Identify which cell holds the provided text, then report its (X, Y) central coordinate. 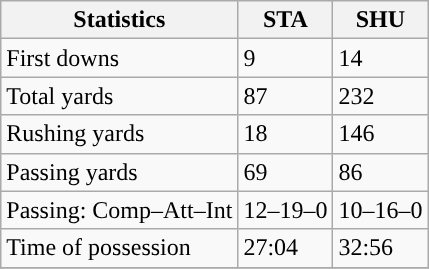
Total yards (120, 96)
SHU (380, 20)
87 (286, 96)
Statistics (120, 20)
Passing yards (120, 172)
146 (380, 134)
232 (380, 96)
10–16–0 (380, 210)
Rushing yards (120, 134)
86 (380, 172)
32:56 (380, 248)
Passing: Comp–Att–Int (120, 210)
First downs (120, 58)
Time of possession (120, 248)
27:04 (286, 248)
18 (286, 134)
69 (286, 172)
12–19–0 (286, 210)
14 (380, 58)
STA (286, 20)
9 (286, 58)
